Scan for the cell matching the given text and deliver its (X, Y) coordinate at center. 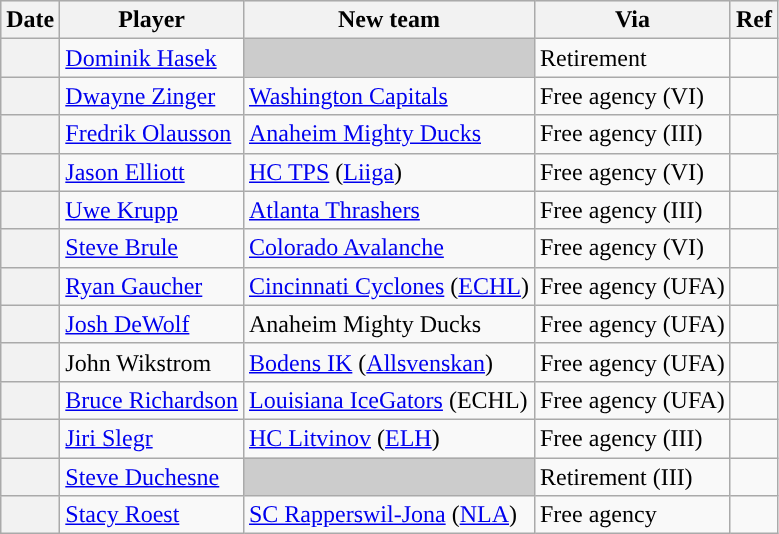
John Wikstrom (152, 362)
Dwayne Zinger (152, 96)
Jiri Slegr (152, 438)
Washington Capitals (388, 96)
Ryan Gaucher (152, 286)
Bodens IK (Allsvenskan) (388, 362)
HC TPS (Liiga) (388, 172)
Player (152, 20)
Via (632, 20)
SC Rapperswil-Jona (NLA) (388, 515)
Colorado Avalanche (388, 248)
Free agency (632, 515)
Retirement (632, 58)
Stacy Roest (152, 515)
Fredrik Olausson (152, 134)
Uwe Krupp (152, 210)
Steve Brule (152, 248)
Bruce Richardson (152, 400)
Date (30, 20)
Retirement (III) (632, 477)
Atlanta Thrashers (388, 210)
HC Litvinov (ELH) (388, 438)
Dominik Hasek (152, 58)
Ref (754, 20)
New team (388, 20)
Louisiana IceGators (ECHL) (388, 400)
Steve Duchesne (152, 477)
Josh DeWolf (152, 324)
Cincinnati Cyclones (ECHL) (388, 286)
Jason Elliott (152, 172)
